Pinpoint the cell where the given text exists, returning its [x, y] midpoint coordinate. 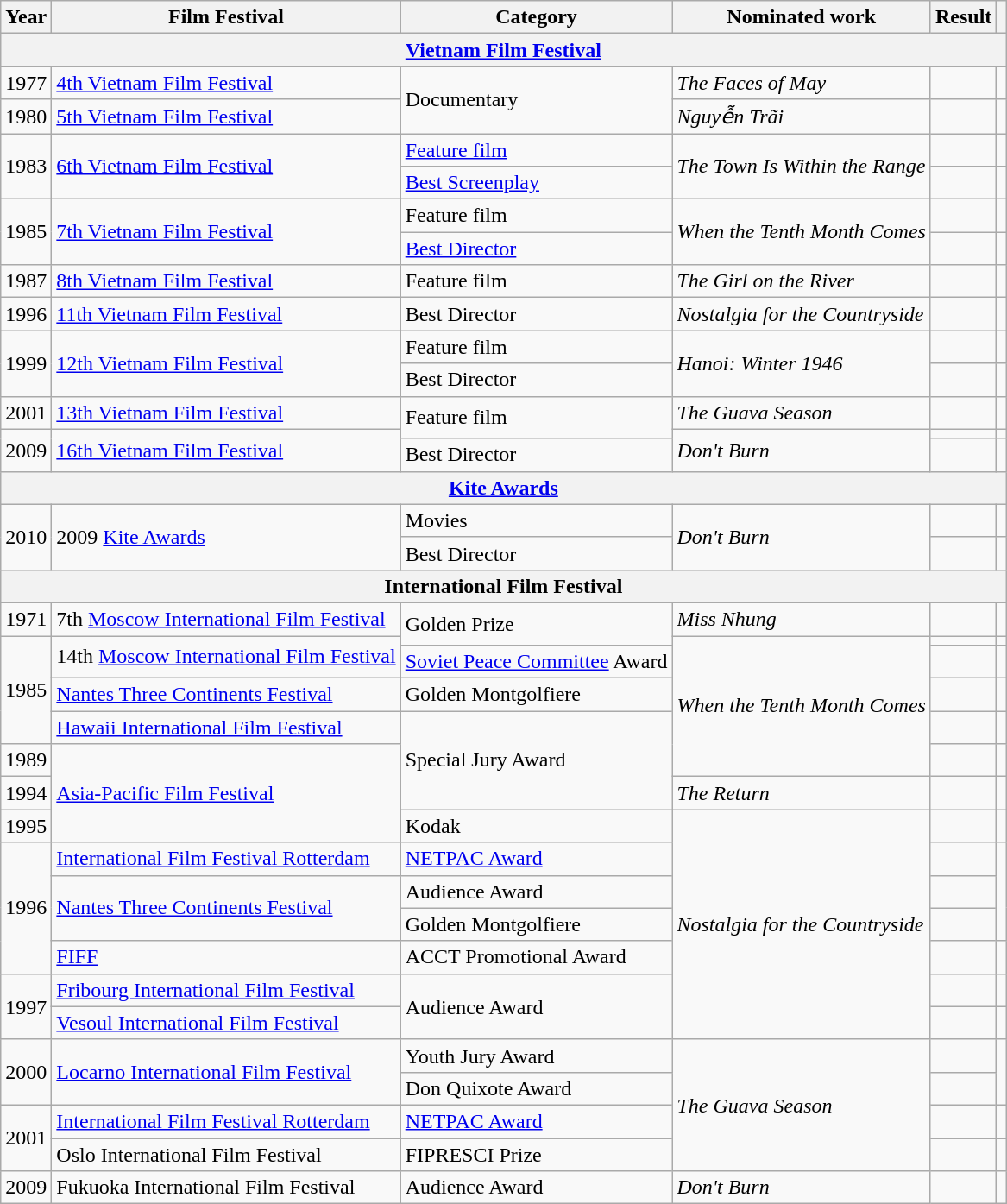
12th Vietnam Film Festival [226, 363]
Fukuoka International Film Festival [226, 1188]
Vietnam Film Festival [504, 50]
6th Vietnam Film Festival [226, 166]
Vesoul International Film Festival [226, 1023]
1995 [26, 826]
Kodak [537, 826]
2000 [26, 1072]
Oslo International Film Festival [226, 1154]
The Return [801, 793]
Film Festival [226, 17]
Year [26, 17]
The Faces of May [801, 83]
7th Moscow International Film Festival [226, 619]
Category [537, 17]
1977 [26, 83]
Miss Nhung [801, 619]
Soviet Peace Committee Award [537, 662]
Result [963, 17]
Nominated work [801, 17]
Documentary [537, 100]
Movies [537, 520]
1997 [26, 1006]
11th Vietnam Film Festival [226, 314]
FIPRESCI Prize [537, 1154]
1983 [26, 166]
7th Vietnam Film Festival [226, 232]
1980 [26, 117]
2010 [26, 537]
13th Vietnam Film Festival [226, 413]
Nguyễn Trãi [801, 117]
International Film Festival [504, 586]
1989 [26, 760]
Special Jury Award [537, 760]
1987 [26, 281]
16th Vietnam Film Festival [226, 451]
1999 [26, 363]
5th Vietnam Film Festival [226, 117]
ACCT Promotional Award [537, 957]
1971 [26, 619]
Asia-Pacific Film Festival [226, 793]
Kite Awards [504, 488]
4th Vietnam Film Festival [226, 83]
Fribourg International Film Festival [226, 990]
14th Moscow International Film Festival [226, 656]
2009 Kite Awards [226, 537]
Hawaii International Film Festival [226, 728]
Don Quixote Award [537, 1088]
The Girl on the River [801, 281]
FIFF [226, 957]
Locarno International Film Festival [226, 1072]
Hanoi: Winter 1946 [801, 363]
The Town Is Within the Range [801, 166]
1994 [26, 793]
Best Screenplay [537, 183]
Youth Jury Award [537, 1056]
Golden Prize [537, 623]
8th Vietnam Film Festival [226, 281]
